Search for the cell housing the specified text and yield its (X, Y) center coordinate. 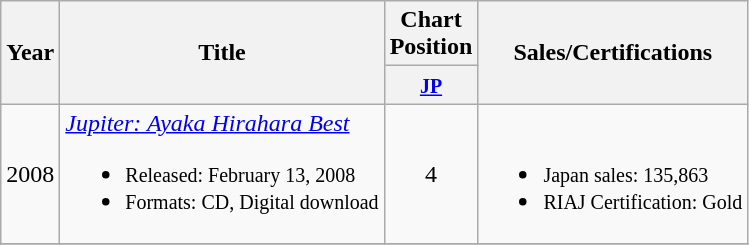
Title (222, 52)
Chart Position (431, 34)
2008 (30, 174)
JP (431, 85)
4 (431, 174)
Year (30, 52)
Sales/Certifications (613, 52)
Jupiter: Ayaka Hirahara BestReleased: February 13, 2008Formats: CD, Digital download (222, 174)
Japan sales: 135,863RIAJ Certification: Gold (613, 174)
